Detect which cell encompasses the target text, then output its (x, y) center coordinate. 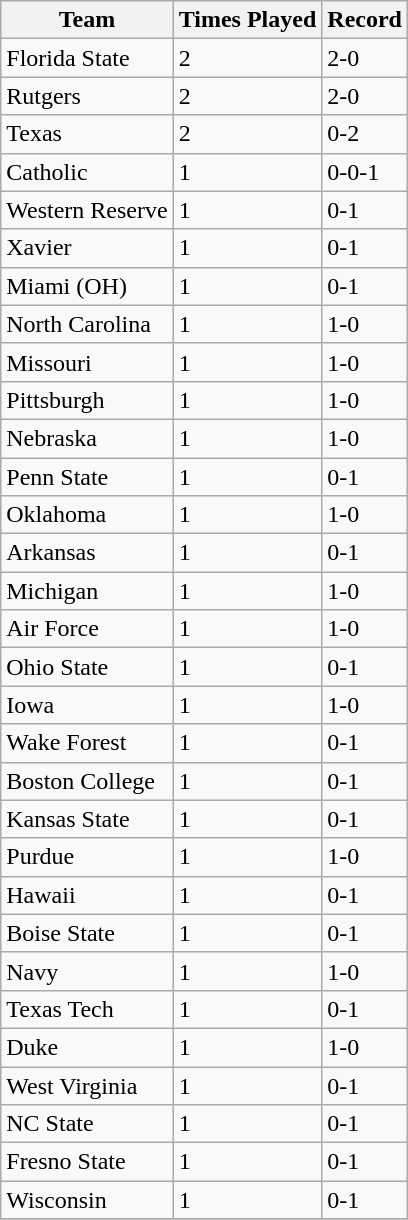
Texas Tech (87, 1009)
Team (87, 20)
Nebraska (87, 438)
Rutgers (87, 96)
Hawaii (87, 895)
Purdue (87, 857)
Michigan (87, 591)
NC State (87, 1124)
Times Played (248, 20)
Miami (OH) (87, 286)
Boise State (87, 933)
Ohio State (87, 667)
Duke (87, 1047)
Fresno State (87, 1162)
Arkansas (87, 553)
West Virginia (87, 1085)
Kansas State (87, 819)
North Carolina (87, 324)
Boston College (87, 781)
Texas (87, 134)
Penn State (87, 477)
Wake Forest (87, 743)
Air Force (87, 629)
Navy (87, 971)
0-2 (365, 134)
Pittsburgh (87, 400)
Florida State (87, 58)
Oklahoma (87, 515)
Catholic (87, 172)
Western Reserve (87, 210)
Xavier (87, 248)
Iowa (87, 705)
Record (365, 20)
0-0-1 (365, 172)
Missouri (87, 362)
Wisconsin (87, 1200)
